Scan for the cell matching the given text and deliver its [X, Y] coordinate at center. 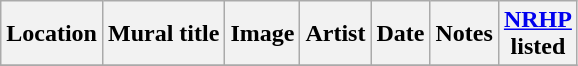
Mural title [163, 34]
Location [52, 34]
Notes [464, 34]
Date [400, 34]
Image [262, 34]
NRHPlisted [538, 34]
Artist [336, 34]
